Determine the [x, y] coordinate at the center of the cell enclosing the given text.  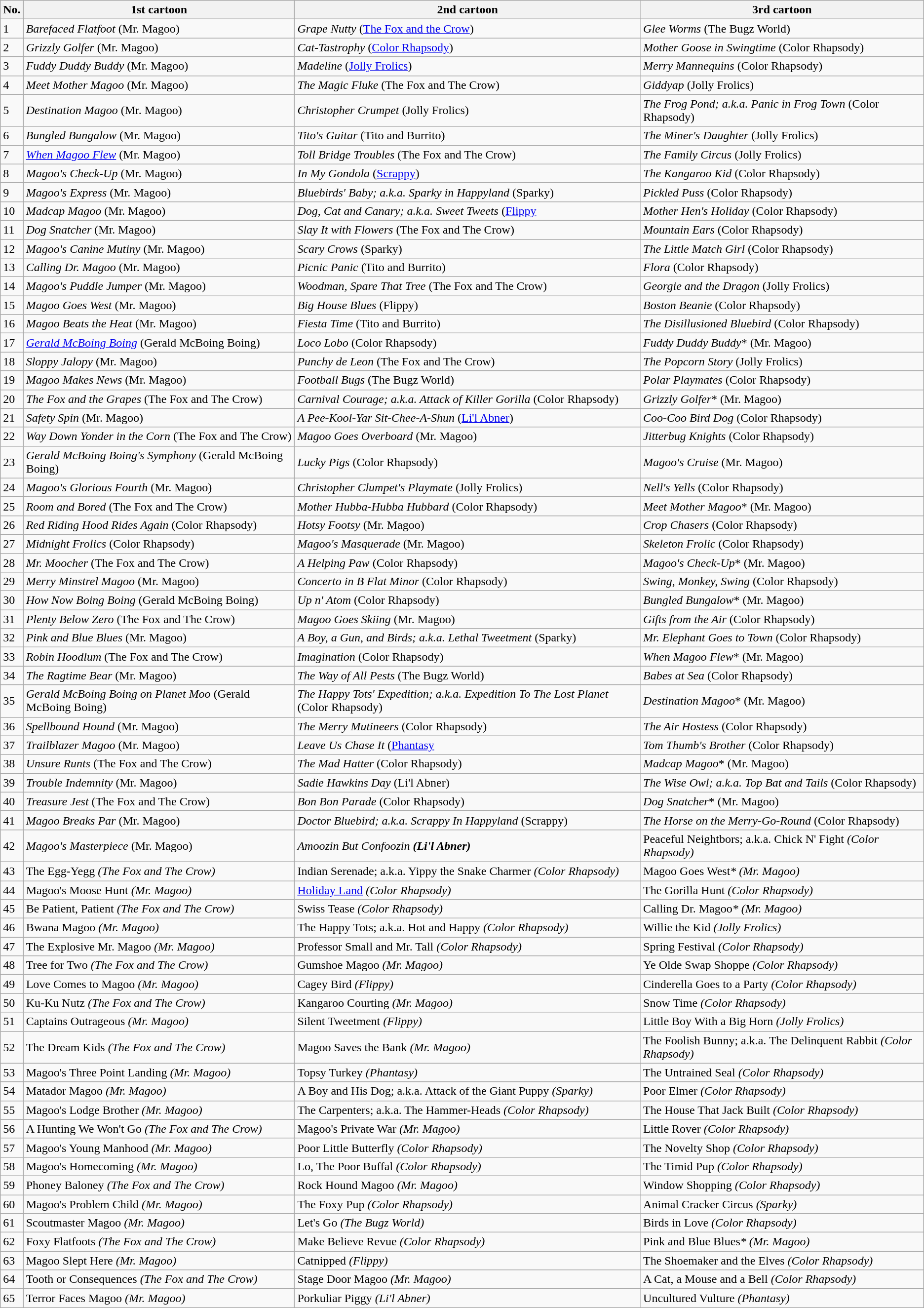
Lucky Pigs (Color Rhapsody) [468, 462]
Magoo's Homecoming (Mr. Magoo) [159, 1166]
The Untrained Seal (Color Rhapsody) [782, 1072]
Indian Serenade; a.k.a. Yippy the Snake Charmer (Color Rhapsody) [468, 871]
Cagey Bird (Flippy) [468, 984]
Midnight Frolics (Color Rhapsody) [159, 544]
39 [12, 783]
Mountain Ears (Color Rhapsody) [782, 230]
The Air Hostess (Color Rhapsody) [782, 726]
Merry Mannequins (Color Rhapsody) [782, 66]
48 [12, 965]
3 [12, 66]
Jitterbug Knights (Color Rhapsody) [782, 436]
Amoozin But Confoozin (Li'l Abner) [468, 845]
60 [12, 1204]
30 [12, 600]
Stage Door Magoo (Mr. Magoo) [468, 1279]
Uncultured Vulture (Phantasy) [782, 1298]
Destination Magoo (Mr. Magoo) [159, 111]
Football Bugs (The Bugz World) [468, 380]
Magoo's Problem Child (Mr. Magoo) [159, 1204]
A Boy and His Dog; a.k.a. Attack of the Giant Puppy (Sparky) [468, 1091]
Christopher Clumpet's Playmate (Jolly Frolics) [468, 487]
54 [12, 1091]
25 [12, 506]
Magoo's Private War (Mr. Magoo) [468, 1129]
Polar Playmates (Color Rhapsody) [782, 380]
Magoo's Masquerade (Mr. Magoo) [468, 544]
Calling Dr. Magoo* (Mr. Magoo) [782, 909]
Leave Us Chase It (Phantasy [468, 745]
Glee Worms (The Bugz World) [782, 29]
Tooth or Consequences (The Fox and The Crow) [159, 1279]
Skeleton Frolic (Color Rhapsody) [782, 544]
Slay It with Flowers (The Fox and The Crow) [468, 230]
Holiday Land (Color Rhapsody) [468, 890]
2nd cartoon [468, 10]
Magoo Goes Skiing (Mr. Magoo) [468, 619]
Make Believe Revue (Color Rhapsody) [468, 1242]
8 [12, 173]
Merry Minstrel Magoo (Mr. Magoo) [159, 582]
62 [12, 1242]
The Timid Pup (Color Rhapsody) [782, 1166]
Spellbound Hound (Mr. Magoo) [159, 726]
Poor Elmer (Color Rhapsody) [782, 1091]
Tito's Guitar (Tito and Burrito) [468, 136]
18 [12, 361]
Georgie and the Dragon (Jolly Frolics) [782, 286]
Mother Goose in Swingtime (Color Rhapsody) [782, 47]
Little Boy With a Big Horn (Jolly Frolics) [782, 1022]
Captains Outrageous (Mr. Magoo) [159, 1022]
Flora (Color Rhapsody) [782, 268]
Window Shopping (Color Rhapsody) [782, 1185]
A Boy, a Gun, and Birds; a.k.a. Lethal Tweetment (Sparky) [468, 638]
Topsy Turkey (Phantasy) [468, 1072]
Picnic Panic (Tito and Burrito) [468, 268]
No. [12, 10]
The Foolish Bunny; a.k.a. The Delinquent Rabbit (Color Rhapsody) [782, 1047]
Punchy de Leon (The Fox and The Crow) [468, 361]
Magoo's Express (Mr. Magoo) [159, 192]
Sloppy Jalopy (Mr. Magoo) [159, 361]
Crop Chasers (Color Rhapsody) [782, 525]
Toll Bridge Troubles (The Fox and The Crow) [468, 155]
Willie the Kid (Jolly Frolics) [782, 928]
Snow Time (Color Rhapsody) [782, 1003]
How Now Boing Boing (Gerald McBoing Boing) [159, 600]
The Novelty Shop (Color Rhapsody) [782, 1148]
Trouble Indemnity (Mr. Magoo) [159, 783]
52 [12, 1047]
Treasure Jest (The Fox and The Crow) [159, 801]
Room and Bored (The Fox and The Crow) [159, 506]
Bon Bon Parade (Color Rhapsody) [468, 801]
Fuddy Duddy Buddy* (Mr. Magoo) [782, 343]
Matador Magoo (Mr. Magoo) [159, 1091]
7 [12, 155]
A Helping Paw (Color Rhapsody) [468, 562]
Magoo Beats the Heat (Mr. Magoo) [159, 324]
1 [12, 29]
12 [12, 248]
Doctor Bluebird; a.k.a. Scrappy In Happyland (Scrappy) [468, 820]
Love Comes to Magoo (Mr. Magoo) [159, 984]
The Wise Owl; a.k.a. Top Bat and Tails (Color Rhapsody) [782, 783]
The Shoemaker and the Elves (Color Rhapsody) [782, 1261]
Tom Thumb's Brother (Color Rhapsody) [782, 745]
The Mad Hatter (Color Rhapsody) [468, 764]
64 [12, 1279]
Grizzly Golfer* (Mr. Magoo) [782, 399]
55 [12, 1110]
31 [12, 619]
The Family Circus (Jolly Frolics) [782, 155]
35 [12, 701]
33 [12, 657]
The Dream Kids (The Fox and The Crow) [159, 1047]
Kangaroo Courting (Mr. Magoo) [468, 1003]
43 [12, 871]
Cat-Tastrophy (Color Rhapsody) [468, 47]
Madcap Magoo (Mr. Magoo) [159, 211]
Unsure Runts (The Fox and The Crow) [159, 764]
Mr. Elephant Goes to Town (Color Rhapsody) [782, 638]
Animal Cracker Circus (Sparky) [782, 1204]
1st cartoon [159, 10]
Terror Faces Magoo (Mr. Magoo) [159, 1298]
Poor Little Butterfly (Color Rhapsody) [468, 1148]
Dog Snatcher (Mr. Magoo) [159, 230]
Bungled Bungalow (Mr. Magoo) [159, 136]
The Horse on the Merry-Go-Round (Color Rhapsody) [782, 820]
Dog, Cat and Canary; a.k.a. Sweet Tweets (Flippy [468, 211]
63 [12, 1261]
Gerald McBoing Boing (Gerald McBoing Boing) [159, 343]
Barefaced Flatfoot (Mr. Magoo) [159, 29]
The Magic Fluke (The Fox and The Crow) [468, 85]
29 [12, 582]
Peaceful Neightbors; a.k.a. Chick N' Fight (Color Rhapsody) [782, 845]
46 [12, 928]
Cinderella Goes to a Party (Color Rhapsody) [782, 984]
Magoo's Cruise (Mr. Magoo) [782, 462]
Magoo's Lodge Brother (Mr. Magoo) [159, 1110]
Mother Hubba-Hubba Hubbard (Color Rhapsody) [468, 506]
10 [12, 211]
The Little Match Girl (Color Rhapsody) [782, 248]
24 [12, 487]
The Disillusioned Bluebird (Color Rhapsody) [782, 324]
16 [12, 324]
Catnipped (Flippy) [468, 1261]
Meet Mother Magoo (Mr. Magoo) [159, 85]
Safety Spin (Mr. Magoo) [159, 418]
Robin Hoodlum (The Fox and The Crow) [159, 657]
Bluebirds' Baby; a.k.a. Sparky in Happyland (Sparky) [468, 192]
Calling Dr. Magoo (Mr. Magoo) [159, 268]
Magoo's Masterpiece (Mr. Magoo) [159, 845]
Spring Festival (Color Rhapsody) [782, 947]
38 [12, 764]
Gerald McBoing Boing's Symphony (Gerald McBoing Boing) [159, 462]
Phoney Baloney (The Fox and The Crow) [159, 1185]
Little Rover (Color Rhapsody) [782, 1129]
44 [12, 890]
In My Gondola (Scrappy) [468, 173]
Coo-Coo Bird Dog (Color Rhapsody) [782, 418]
Madcap Magoo* (Mr. Magoo) [782, 764]
Ye Olde Swap Shoppe (Color Rhapsody) [782, 965]
Concerto in B Flat Minor (Color Rhapsody) [468, 582]
Gumshoe Magoo (Mr. Magoo) [468, 965]
14 [12, 286]
Magoo's Check-Up (Mr. Magoo) [159, 173]
The Way of All Pests (The Bugz World) [468, 675]
19 [12, 380]
50 [12, 1003]
34 [12, 675]
40 [12, 801]
Big House Blues (Flippy) [468, 305]
Magoo's Glorious Fourth (Mr. Magoo) [159, 487]
Magoo Goes West* (Mr. Magoo) [782, 871]
32 [12, 638]
Magoo's Check-Up* (Mr. Magoo) [782, 562]
2 [12, 47]
Nell's Yells (Color Rhapsody) [782, 487]
27 [12, 544]
Magoo Goes Overboard (Mr. Magoo) [468, 436]
Way Down Yonder in the Corn (The Fox and The Crow) [159, 436]
Destination Magoo* (Mr. Magoo) [782, 701]
Pickled Puss (Color Rhapsody) [782, 192]
The Frog Pond; a.k.a. Panic in Frog Town (Color Rhapsody) [782, 111]
Magoo Saves the Bank (Mr. Magoo) [468, 1047]
Mr. Moocher (The Fox and The Crow) [159, 562]
Magoo's Moose Hunt (Mr. Magoo) [159, 890]
Magoo's Young Manhood (Mr. Magoo) [159, 1148]
Silent Tweetment (Flippy) [468, 1022]
The Ragtime Bear (Mr. Magoo) [159, 675]
Pink and Blue Blues* (Mr. Magoo) [782, 1242]
36 [12, 726]
45 [12, 909]
Be Patient, Patient (The Fox and The Crow) [159, 909]
22 [12, 436]
Professor Small and Mr. Tall (Color Rhapsody) [468, 947]
4 [12, 85]
Birds in Love (Color Rhapsody) [782, 1223]
Gerald McBoing Boing on Planet Moo (Gerald McBoing Boing) [159, 701]
Magoo's Canine Mutiny (Mr. Magoo) [159, 248]
57 [12, 1148]
Babes at Sea (Color Rhapsody) [782, 675]
Rock Hound Magoo (Mr. Magoo) [468, 1185]
13 [12, 268]
Scary Crows (Sparky) [468, 248]
The Foxy Pup (Color Rhapsody) [468, 1204]
The Egg-Yegg (The Fox and The Crow) [159, 871]
Loco Lobo (Color Rhapsody) [468, 343]
Boston Beanie (Color Rhapsody) [782, 305]
Plenty Below Zero (The Fox and The Crow) [159, 619]
51 [12, 1022]
41 [12, 820]
61 [12, 1223]
20 [12, 399]
The Gorilla Hunt (Color Rhapsody) [782, 890]
Bwana Magoo (Mr. Magoo) [159, 928]
Magoo Goes West (Mr. Magoo) [159, 305]
Scoutmaster Magoo (Mr. Magoo) [159, 1223]
Christopher Crumpet (Jolly Frolics) [468, 111]
The Merry Mutineers (Color Rhapsody) [468, 726]
Lo, The Poor Buffal (Color Rhapsody) [468, 1166]
53 [12, 1072]
Up n' Atom (Color Rhapsody) [468, 600]
Let's Go (The Bugz World) [468, 1223]
23 [12, 462]
3rd cartoon [782, 10]
When Magoo Flew (Mr. Magoo) [159, 155]
56 [12, 1129]
Grizzly Golfer (Mr. Magoo) [159, 47]
58 [12, 1166]
21 [12, 418]
Swiss Tease (Color Rhapsody) [468, 909]
5 [12, 111]
Magoo Makes News (Mr. Magoo) [159, 380]
The Fox and the Grapes (The Fox and The Crow) [159, 399]
Gifts from the Air (Color Rhapsody) [782, 619]
59 [12, 1185]
A Hunting We Won't Go (The Fox and The Crow) [159, 1129]
Swing, Monkey, Swing (Color Rhapsody) [782, 582]
The House That Jack Built (Color Rhapsody) [782, 1110]
Foxy Flatfoots (The Fox and The Crow) [159, 1242]
Grape Nutty (The Fox and the Crow) [468, 29]
Red Riding Hood Rides Again (Color Rhapsody) [159, 525]
Madeline (Jolly Frolics) [468, 66]
The Miner's Daughter (Jolly Frolics) [782, 136]
When Magoo Flew* (Mr. Magoo) [782, 657]
37 [12, 745]
Carnival Courage; a.k.a. Attack of Killer Gorilla (Color Rhapsody) [468, 399]
26 [12, 525]
The Happy Tots; a.k.a. Hot and Happy (Color Rhapsody) [468, 928]
The Popcorn Story (Jolly Frolics) [782, 361]
15 [12, 305]
The Carpenters; a.k.a. The Hammer-Heads (Color Rhapsody) [468, 1110]
Mother Hen's Holiday (Color Rhapsody) [782, 211]
28 [12, 562]
Magoo's Three Point Landing (Mr. Magoo) [159, 1072]
Magoo's Puddle Jumper (Mr. Magoo) [159, 286]
Tree for Two (The Fox and The Crow) [159, 965]
A Cat, a Mouse and a Bell (Color Rhapsody) [782, 1279]
Pink and Blue Blues (Mr. Magoo) [159, 638]
11 [12, 230]
The Kangaroo Kid (Color Rhapsody) [782, 173]
Trailblazer Magoo (Mr. Magoo) [159, 745]
6 [12, 136]
Magoo Breaks Par (Mr. Magoo) [159, 820]
47 [12, 947]
Imagination (Color Rhapsody) [468, 657]
49 [12, 984]
9 [12, 192]
Woodman, Spare That Tree (The Fox and The Crow) [468, 286]
Ku-Ku Nutz (The Fox and The Crow) [159, 1003]
A Pee-Kool-Yar Sit-Chee-A-Shun (Li'l Abner) [468, 418]
Giddyap (Jolly Frolics) [782, 85]
Meet Mother Magoo* (Mr. Magoo) [782, 506]
Dog Snatcher* (Mr. Magoo) [782, 801]
Bungled Bungalow* (Mr. Magoo) [782, 600]
Sadie Hawkins Day (Li'l Abner) [468, 783]
The Happy Tots' Expedition; a.k.a. Expedition To The Lost Planet (Color Rhapsody) [468, 701]
42 [12, 845]
17 [12, 343]
The Explosive Mr. Magoo (Mr. Magoo) [159, 947]
Fuddy Duddy Buddy (Mr. Magoo) [159, 66]
Fiesta Time (Tito and Burrito) [468, 324]
Porkuliar Piggy (Li'l Abner) [468, 1298]
Magoo Slept Here (Mr. Magoo) [159, 1261]
65 [12, 1298]
Hotsy Footsy (Mr. Magoo) [468, 525]
